Identify which cell holds the provided text, then report its [x, y] central coordinate. 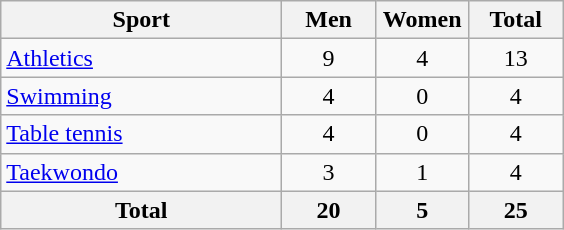
Swimming [142, 96]
Women [422, 20]
9 [329, 58]
Men [329, 20]
5 [422, 210]
1 [422, 172]
20 [329, 210]
3 [329, 172]
Taekwondo [142, 172]
25 [516, 210]
Sport [142, 20]
Athletics [142, 58]
Table tennis [142, 134]
13 [516, 58]
